Locate the cell with the specified text and output its (X, Y) center coordinate. 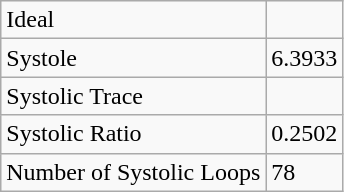
Systolic Ratio (134, 134)
78 (304, 172)
Systole (134, 58)
6.3933 (304, 58)
Ideal (134, 20)
0.2502 (304, 134)
Systolic Trace (134, 96)
Number of Systolic Loops (134, 172)
